Return the (x, y) coordinate for the center point of the cell that contains the specified text.  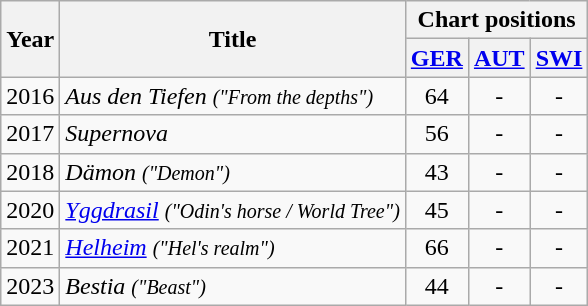
GER (436, 58)
Supernova (233, 134)
2018 (30, 172)
44 (436, 286)
Helheim ("Hel's realm") (233, 248)
Year (30, 39)
Aus den Tiefen ("From the depths") (233, 96)
Title (233, 39)
2017 (30, 134)
43 (436, 172)
64 (436, 96)
66 (436, 248)
2020 (30, 210)
SWI (559, 58)
AUT (499, 58)
2016 (30, 96)
Yggdrasil ("Odin's horse / World Tree") (233, 210)
Dämon ("Demon") (233, 172)
2021 (30, 248)
45 (436, 210)
2023 (30, 286)
56 (436, 134)
Chart positions (496, 20)
Bestia ("Beast") (233, 286)
